Search for the cell housing the specified text and yield its [X, Y] center coordinate. 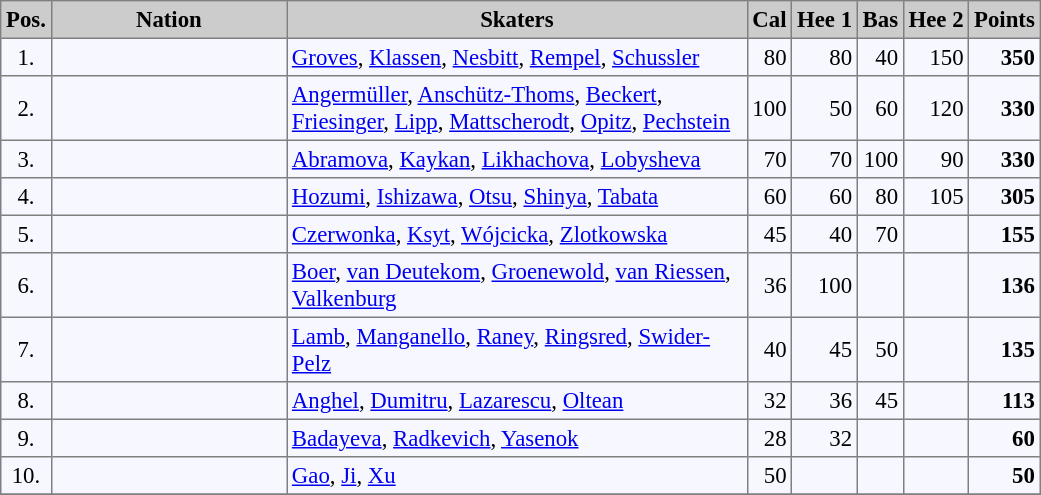
28 [770, 438]
Badayeva, Radkevich, Yasenok [517, 438]
120 [936, 108]
150 [936, 57]
Cal [770, 20]
Bas [880, 20]
Pos. [26, 20]
105 [936, 197]
2. [26, 108]
6. [26, 285]
Points [1004, 20]
Nation [169, 20]
350 [1004, 57]
8. [26, 401]
90 [936, 159]
Hozumi, Ishizawa, Otsu, Shinya, Tabata [517, 197]
Angermüller, Anschütz-Thoms, Beckert, Friesinger, Lipp, Mattscherodt, Opitz, Pechstein [517, 108]
5. [26, 234]
Anghel, Dumitru, Lazarescu, Oltean [517, 401]
3. [26, 159]
136 [1004, 285]
Groves, Klassen, Nesbitt, Rempel, Schussler [517, 57]
Abramova, Kaykan, Likhachova, Lobysheva [517, 159]
1. [26, 57]
10. [26, 476]
113 [1004, 401]
Lamb, Manganello, Raney, Ringsred, Swider-Pelz [517, 349]
Gao, Ji, Xu [517, 476]
Hee 2 [936, 20]
305 [1004, 197]
9. [26, 438]
4. [26, 197]
135 [1004, 349]
Hee 1 [825, 20]
7. [26, 349]
Skaters [517, 20]
155 [1004, 234]
Boer, van Deutekom, Groenewold, van Riessen, Valkenburg [517, 285]
Czerwonka, Ksyt, Wójcicka, Zlotkowska [517, 234]
